Scan for the cell matching the given text and deliver its [x, y] coordinate at center. 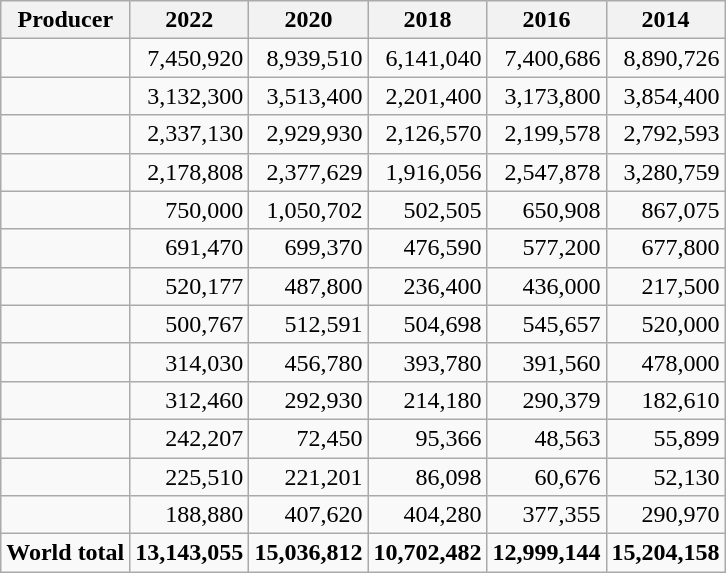
312,460 [190, 400]
699,370 [308, 248]
8,890,726 [666, 58]
393,780 [428, 362]
12,999,144 [546, 553]
225,510 [190, 477]
2,547,878 [546, 172]
577,200 [546, 248]
2,126,570 [428, 134]
52,130 [666, 477]
95,366 [428, 438]
3,173,800 [546, 96]
520,000 [666, 324]
290,970 [666, 515]
478,000 [666, 362]
502,505 [428, 210]
182,610 [666, 400]
750,000 [190, 210]
15,036,812 [308, 553]
242,207 [190, 438]
436,000 [546, 286]
292,930 [308, 400]
404,280 [428, 515]
677,800 [666, 248]
2022 [190, 20]
214,180 [428, 400]
3,513,400 [308, 96]
10,702,482 [428, 553]
World total [66, 553]
407,620 [308, 515]
2016 [546, 20]
6,141,040 [428, 58]
650,908 [546, 210]
48,563 [546, 438]
221,201 [308, 477]
500,767 [190, 324]
55,899 [666, 438]
377,355 [546, 515]
2,337,130 [190, 134]
7,400,686 [546, 58]
3,854,400 [666, 96]
314,030 [190, 362]
8,939,510 [308, 58]
867,075 [666, 210]
236,400 [428, 286]
Producer [66, 20]
456,780 [308, 362]
2,201,400 [428, 96]
2,792,593 [666, 134]
487,800 [308, 286]
545,657 [546, 324]
2,199,578 [546, 134]
13,143,055 [190, 553]
2,377,629 [308, 172]
60,676 [546, 477]
504,698 [428, 324]
520,177 [190, 286]
86,098 [428, 477]
2018 [428, 20]
1,050,702 [308, 210]
3,280,759 [666, 172]
2020 [308, 20]
290,379 [546, 400]
476,590 [428, 248]
72,450 [308, 438]
2,929,930 [308, 134]
3,132,300 [190, 96]
1,916,056 [428, 172]
512,591 [308, 324]
391,560 [546, 362]
217,500 [666, 286]
7,450,920 [190, 58]
15,204,158 [666, 553]
2,178,808 [190, 172]
691,470 [190, 248]
188,880 [190, 515]
2014 [666, 20]
